Extract the (X, Y) coordinate from the center of the cell holding the provided text.  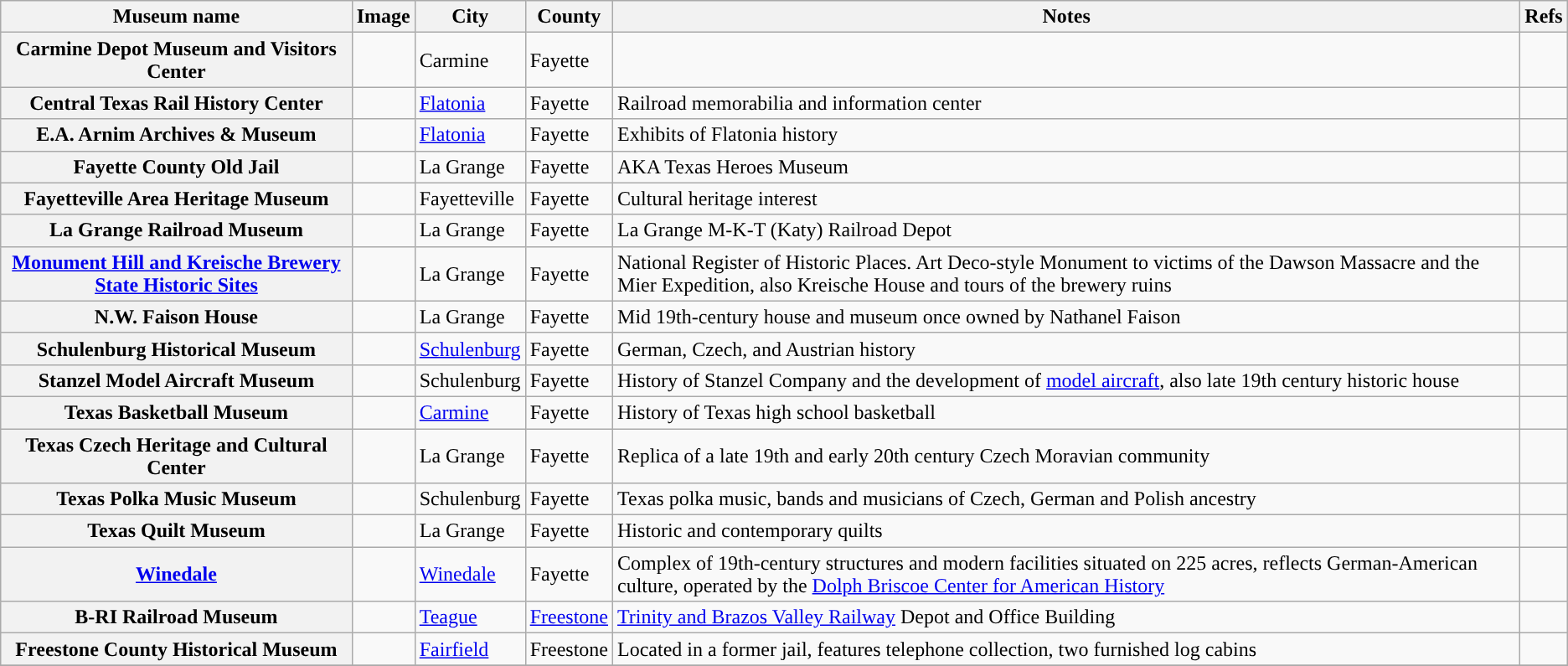
History of Texas high school basketball (1067, 412)
Fairfield (470, 649)
Refs (1544, 17)
Texas Czech Heritage and Cultural Center (176, 456)
Located in a former jail, features telephone collection, two furnished log cabins (1067, 649)
Historic and contemporary quilts (1067, 531)
La Grange M-K-T (Katy) Railroad Depot (1067, 230)
N.W. Faison House (176, 317)
Texas Polka Music Museum (176, 499)
B-RI Railroad Museum (176, 617)
Carmine Depot Museum and Visitors Center (176, 60)
Texas polka music, bands and musicians of Czech, German and Polish ancestry (1067, 499)
Texas Quilt Museum (176, 531)
Schulenburg Historical Museum (176, 348)
Fayetteville Area Heritage Museum (176, 199)
AKA Texas Heroes Museum (1067, 167)
Monument Hill and Kreische Brewery State Historic Sites (176, 273)
Exhibits of Flatonia history (1067, 135)
Texas Basketball Museum (176, 412)
Image (384, 17)
Museum name (176, 17)
Trinity and Brazos Valley Railway Depot and Office Building (1067, 617)
Mid 19th-century house and museum once owned by Nathanel Faison (1067, 317)
Fayetteville (470, 199)
Railroad memorabilia and information center (1067, 103)
History of Stanzel Company and the development of model aircraft, also late 19th century historic house (1067, 380)
German, Czech, and Austrian history (1067, 348)
La Grange Railroad Museum (176, 230)
County (569, 17)
Central Texas Rail History Center (176, 103)
City (470, 17)
E.A. Arnim Archives & Museum (176, 135)
Replica of a late 19th and early 20th century Czech Moravian community (1067, 456)
Cultural heritage interest (1067, 199)
Teague (470, 617)
Freestone County Historical Museum (176, 649)
Stanzel Model Aircraft Museum (176, 380)
Notes (1067, 17)
Fayette County Old Jail (176, 167)
